Output the (X, Y) coordinate of the center of the cell containing the given text.  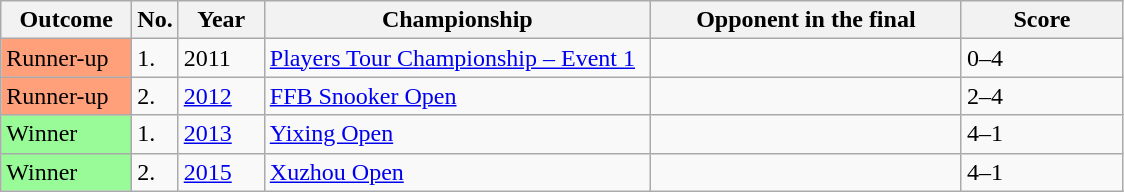
2011 (221, 58)
2012 (221, 96)
Outcome (66, 20)
Xuzhou Open (457, 172)
No. (155, 20)
2015 (221, 172)
0–4 (1042, 58)
FFB Snooker Open (457, 96)
Opponent in the final (806, 20)
Players Tour Championship – Event 1 (457, 58)
Championship (457, 20)
2013 (221, 134)
Year (221, 20)
Score (1042, 20)
Yixing Open (457, 134)
2–4 (1042, 96)
